Determine the [x, y] coordinate at the center of the cell enclosing the given text.  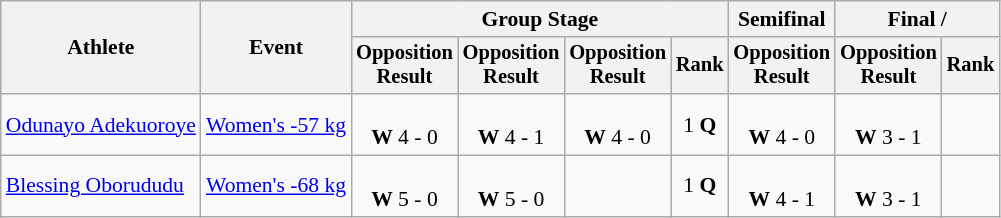
Odunayo Adekuoroye [101, 124]
Group Stage [540, 19]
Women's -57 kg [276, 124]
Blessing Oborududu [101, 186]
Women's -68 kg [276, 186]
Athlete [101, 48]
Event [276, 48]
Final / [917, 19]
Semifinal [782, 19]
